Pinpoint the cell where the given text exists, returning its [X, Y] midpoint coordinate. 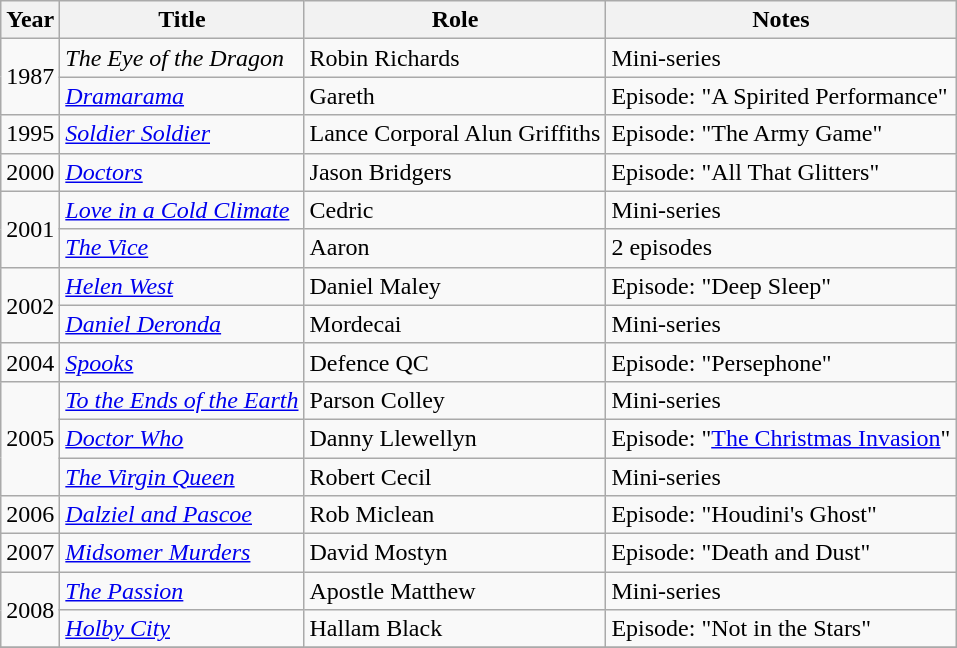
Notes [781, 20]
Doctor Who [182, 438]
2008 [30, 610]
Defence QC [455, 362]
Parson Colley [455, 400]
2006 [30, 515]
Cedric [455, 210]
Episode: "All That Glitters" [781, 172]
2007 [30, 553]
Episode: "A Spirited Performance" [781, 96]
Holby City [182, 629]
Episode: "Death and Dust" [781, 553]
Episode: "The Army Game" [781, 134]
Spooks [182, 362]
2005 [30, 438]
Aaron [455, 248]
2001 [30, 229]
Danny Llewellyn [455, 438]
The Virgin Queen [182, 477]
Helen West [182, 286]
Robin Richards [455, 58]
To the Ends of the Earth [182, 400]
2 episodes [781, 248]
Role [455, 20]
Episode: "Persephone" [781, 362]
Year [30, 20]
1987 [30, 77]
Rob Miclean [455, 515]
Apostle Matthew [455, 591]
Hallam Black [455, 629]
The Vice [182, 248]
Lance Corporal Alun Griffiths [455, 134]
Daniel Maley [455, 286]
Dramarama [182, 96]
Daniel Deronda [182, 324]
Episode: "The Christmas Invasion" [781, 438]
Soldier Soldier [182, 134]
Episode: "Deep Sleep" [781, 286]
Title [182, 20]
Midsomer Murders [182, 553]
The Passion [182, 591]
Episode: "Houdini's Ghost" [781, 515]
2002 [30, 305]
Episode: "Not in the Stars" [781, 629]
The Eye of the Dragon [182, 58]
Jason Bridgers [455, 172]
David Mostyn [455, 553]
Doctors [182, 172]
2000 [30, 172]
2004 [30, 362]
Love in a Cold Climate [182, 210]
1995 [30, 134]
Robert Cecil [455, 477]
Dalziel and Pascoe [182, 515]
Mordecai [455, 324]
Gareth [455, 96]
